Pinpoint the cell where the given text exists, returning its [X, Y] midpoint coordinate. 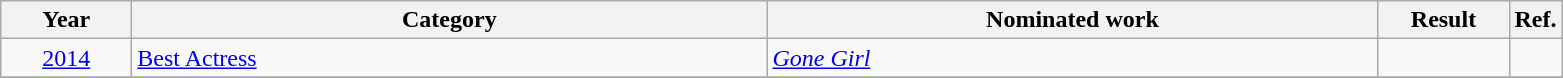
Category [450, 20]
Year [66, 20]
Ref. [1536, 20]
Result [1444, 20]
Nominated work [1072, 20]
Gone Girl [1072, 58]
2014 [66, 58]
Best Actress [450, 58]
